For the text-containing cell, return its midpoint in [x, y] coordinate format. 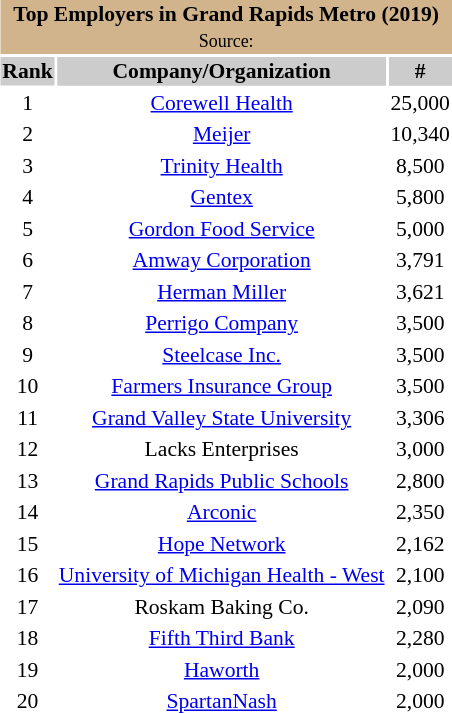
2,000 [420, 670]
Hope Network [222, 544]
4 [28, 198]
11 [28, 418]
16 [28, 576]
Haworth [222, 670]
Amway Corporation [222, 261]
3,306 [420, 418]
Rank [28, 72]
19 [28, 670]
Meijer [222, 135]
5,000 [420, 229]
Lacks Enterprises [222, 450]
# [420, 72]
7 [28, 292]
10,340 [420, 135]
14 [28, 513]
8,500 [420, 166]
25,000 [420, 103]
2,162 [420, 544]
18 [28, 639]
Steelcase Inc. [222, 355]
Farmers Insurance Group [222, 387]
2,100 [420, 576]
3,791 [420, 261]
2,280 [420, 639]
3,621 [420, 292]
Grand Rapids Public Schools [222, 481]
8 [28, 324]
5,800 [420, 198]
Gentex [222, 198]
2,090 [420, 607]
1 [28, 103]
Grand Valley State University [222, 418]
Company/Organization [222, 72]
12 [28, 450]
17 [28, 607]
Corewell Health [222, 103]
2,800 [420, 481]
2 [28, 135]
2,350 [420, 513]
15 [28, 544]
Arconic [222, 513]
Top Employers in Grand Rapids Metro (2019)Source: [226, 28]
Perrigo Company [222, 324]
10 [28, 387]
9 [28, 355]
Herman Miller [222, 292]
13 [28, 481]
Trinity Health [222, 166]
6 [28, 261]
Fifth Third Bank [222, 639]
3,000 [420, 450]
Gordon Food Service [222, 229]
University of Michigan Health - West [222, 576]
5 [28, 229]
3 [28, 166]
Roskam Baking Co. [222, 607]
